Locate the cell with the specified text and output its [x, y] center coordinate. 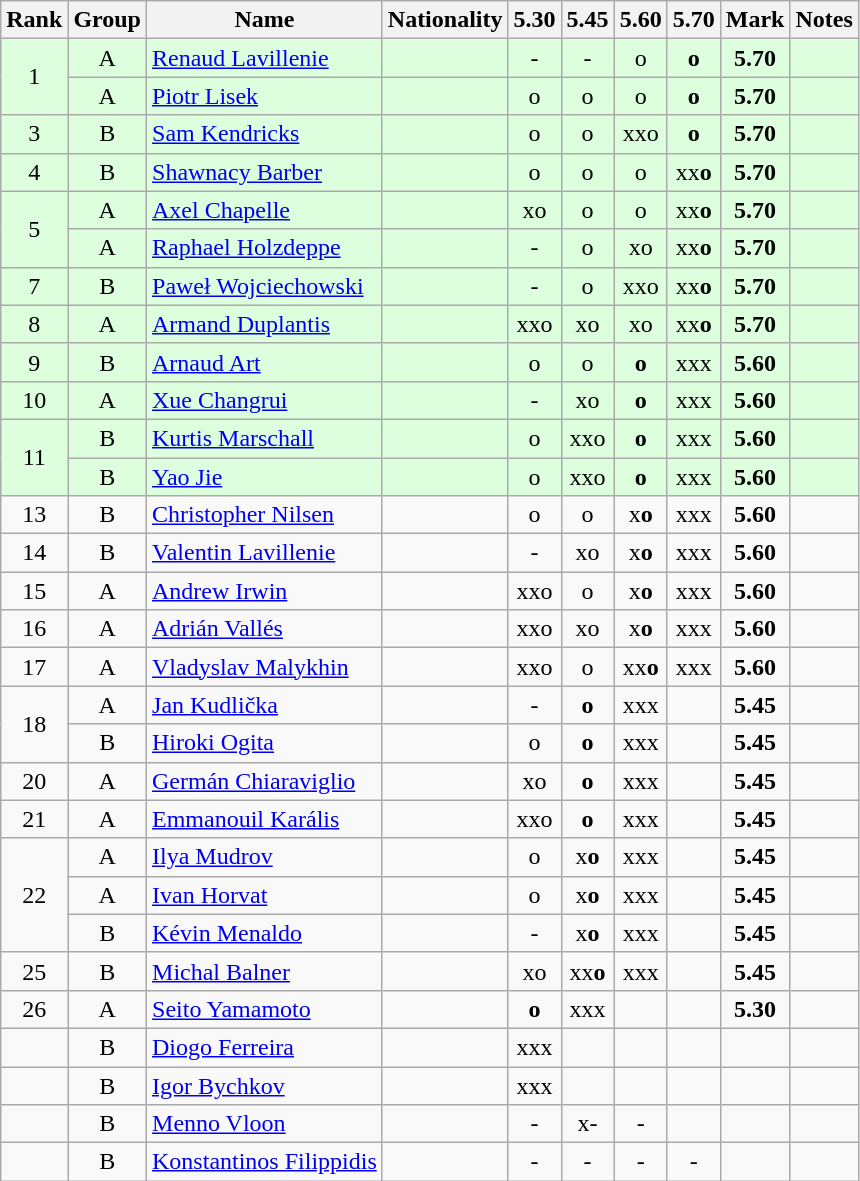
Notes [824, 20]
Xue Changrui [265, 400]
Michal Balner [265, 971]
15 [34, 591]
3 [34, 134]
Yao Jie [265, 477]
Konstantinos Filippidis [265, 1162]
Ivan Horvat [265, 895]
13 [34, 515]
Christopher Nilsen [265, 515]
Jan Kudlička [265, 705]
17 [34, 667]
Nationality [445, 20]
Armand Duplantis [265, 324]
Rank [34, 20]
Andrew Irwin [265, 591]
Group [108, 20]
Adrián Vallés [265, 629]
Kévin Menaldo [265, 933]
Sam Kendricks [265, 134]
Shawnacy Barber [265, 172]
11 [34, 457]
22 [34, 895]
4 [34, 172]
Igor Bychkov [265, 1085]
7 [34, 286]
18 [34, 724]
5 [34, 229]
Piotr Lisek [265, 96]
9 [34, 362]
14 [34, 553]
Mark [755, 20]
Menno Vloon [265, 1124]
10 [34, 400]
Hiroki Ogita [265, 743]
16 [34, 629]
25 [34, 971]
Emmanouil Karális [265, 819]
26 [34, 1009]
21 [34, 819]
x- [588, 1124]
Vladyslav Malykhin [265, 667]
Name [265, 20]
Germán Chiaraviglio [265, 781]
Raphael Holzdeppe [265, 248]
Seito Yamamoto [265, 1009]
Ilya Mudrov [265, 857]
Axel Chapelle [265, 210]
Diogo Ferreira [265, 1047]
Kurtis Marschall [265, 438]
Arnaud Art [265, 362]
1 [34, 77]
20 [34, 781]
Paweł Wojciechowski [265, 286]
Renaud Lavillenie [265, 58]
8 [34, 324]
Valentin Lavillenie [265, 553]
